Provide the [x, y] coordinate of the cell's center where the given text is located.  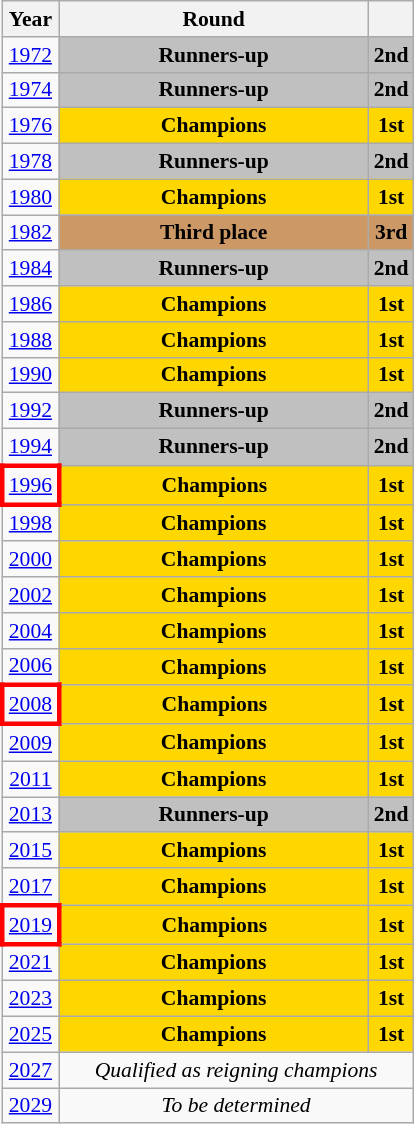
2009 [30, 742]
3rd [392, 233]
1984 [30, 269]
2029 [30, 1106]
Round [214, 19]
1974 [30, 90]
2006 [30, 666]
2027 [30, 1070]
2017 [30, 886]
2000 [30, 560]
To be determined [236, 1106]
2025 [30, 1035]
1976 [30, 126]
2015 [30, 851]
2023 [30, 999]
1982 [30, 233]
2008 [30, 706]
Qualified as reigning champions [236, 1070]
Year [30, 19]
2004 [30, 631]
2021 [30, 962]
2011 [30, 779]
1986 [30, 304]
1980 [30, 197]
1996 [30, 486]
2019 [30, 924]
1972 [30, 55]
1990 [30, 375]
1988 [30, 340]
2002 [30, 595]
1994 [30, 448]
1992 [30, 411]
1978 [30, 162]
2013 [30, 815]
1998 [30, 522]
Third place [214, 233]
